Return the [X, Y] coordinate for the center point of the cell that contains the specified text.  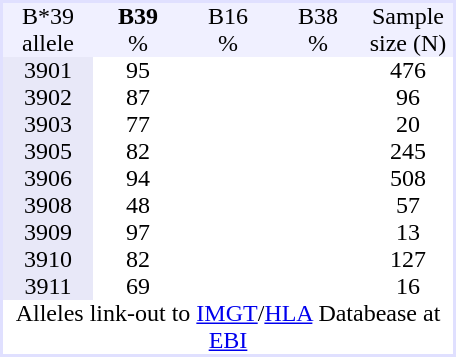
3901 [48, 70]
allele [48, 44]
3911 [48, 286]
95 [138, 70]
size (N) [408, 44]
3905 [48, 152]
3910 [48, 260]
97 [138, 232]
3906 [48, 178]
3909 [48, 232]
476 [408, 70]
87 [138, 98]
69 [138, 286]
B38 [318, 16]
96 [408, 98]
B*39 [48, 16]
3908 [48, 206]
B39 [138, 16]
Alleles link-out to IMGT/HLA Databease at EBI [228, 327]
57 [408, 206]
127 [408, 260]
13 [408, 232]
77 [138, 124]
Sample [408, 16]
3902 [48, 98]
245 [408, 152]
94 [138, 178]
B16 [228, 16]
3903 [48, 124]
48 [138, 206]
16 [408, 286]
508 [408, 178]
20 [408, 124]
